Return [X, Y] of the center of cell containing provided text 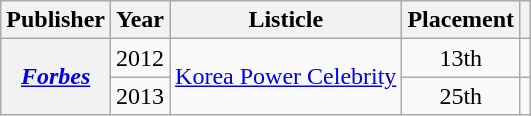
2012 [140, 58]
Year [140, 20]
Listicle [286, 20]
Forbes [56, 77]
Placement [461, 20]
Publisher [56, 20]
25th [461, 96]
2013 [140, 96]
Korea Power Celebrity [286, 77]
13th [461, 58]
